Provide the [x, y] coordinate of the cell's center where the given text is located.  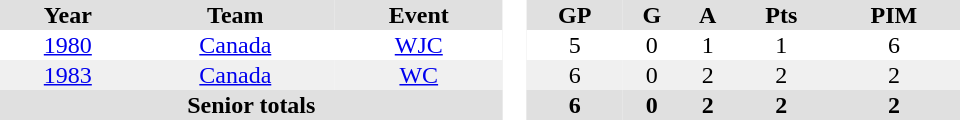
Event [419, 15]
5 [574, 45]
Senior totals [252, 105]
Team [236, 15]
Year [68, 15]
Pts [782, 15]
G [652, 15]
WJC [419, 45]
WC [419, 75]
PIM [894, 15]
1980 [68, 45]
A [708, 15]
1983 [68, 75]
GP [574, 15]
